From the cell containing the given text, extract its center point as [X, Y] coordinate. 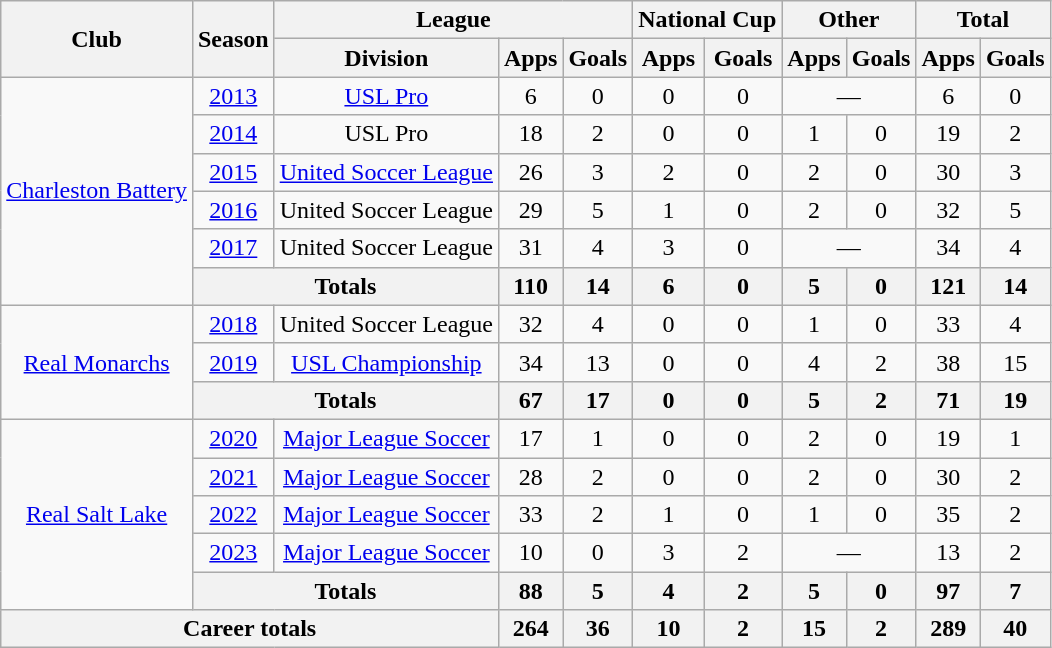
40 [1015, 629]
2013 [233, 96]
121 [948, 286]
29 [530, 210]
Club [97, 39]
Charleston Battery [97, 191]
Real Monarchs [97, 362]
2022 [233, 515]
2021 [233, 477]
88 [530, 591]
35 [948, 515]
Real Salt Lake [97, 514]
2018 [233, 324]
2020 [233, 438]
Total [983, 20]
Career totals [250, 629]
18 [530, 134]
110 [530, 286]
Division [386, 58]
97 [948, 591]
Season [233, 39]
31 [530, 248]
2015 [233, 172]
2019 [233, 362]
71 [948, 400]
67 [530, 400]
Other [849, 20]
2023 [233, 553]
7 [1015, 591]
2017 [233, 248]
League [453, 20]
USL Championship [386, 362]
264 [530, 629]
National Cup [708, 20]
2016 [233, 210]
289 [948, 629]
26 [530, 172]
28 [530, 477]
2014 [233, 134]
36 [598, 629]
38 [948, 362]
